Return (x, y) of the center of cell containing provided text 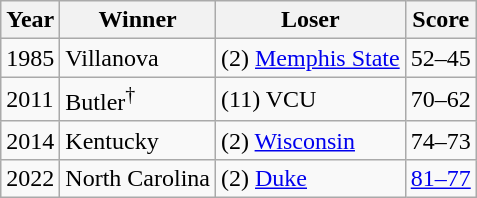
(2) Wisconsin (311, 140)
(2) Duke (311, 178)
Loser (311, 20)
52–45 (440, 58)
2022 (30, 178)
Butler† (138, 100)
Winner (138, 20)
(2) Memphis State (311, 58)
2011 (30, 100)
Kentucky (138, 140)
2014 (30, 140)
74–73 (440, 140)
Villanova (138, 58)
81–77 (440, 178)
North Carolina (138, 178)
1985 (30, 58)
(11) VCU (311, 100)
Year (30, 20)
70–62 (440, 100)
Score (440, 20)
